Search for the cell housing the specified text and yield its (X, Y) center coordinate. 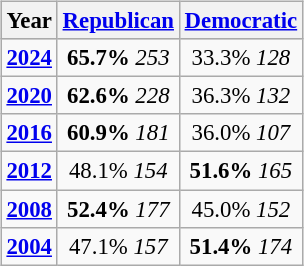
2008 (29, 209)
Democratic (240, 21)
Republican (118, 21)
36.0% 107 (240, 133)
52.4% 177 (118, 209)
60.9% 181 (118, 133)
2016 (29, 133)
33.3% 128 (240, 58)
Year (29, 21)
48.1% 154 (118, 171)
47.1% 157 (118, 246)
2024 (29, 58)
2004 (29, 246)
2020 (29, 96)
45.0% 152 (240, 209)
65.7% 253 (118, 58)
36.3% 132 (240, 96)
51.4% 174 (240, 246)
51.6% 165 (240, 171)
2012 (29, 171)
62.6% 228 (118, 96)
